Determine the (x, y) coordinate at the center of the cell enclosing the given text.  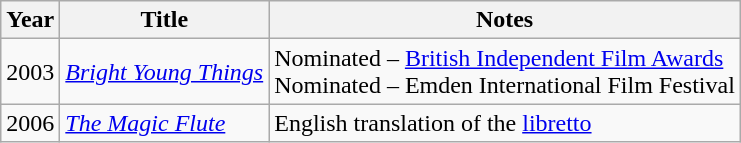
2003 (30, 72)
Year (30, 20)
English translation of the libretto (505, 123)
Bright Young Things (164, 72)
The Magic Flute (164, 123)
Notes (505, 20)
Title (164, 20)
Nominated – British Independent Film AwardsNominated – Emden International Film Festival (505, 72)
2006 (30, 123)
